Scan for the cell matching the given text and deliver its [x, y] coordinate at center. 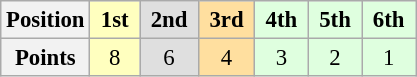
2 [335, 58]
5th [335, 20]
3rd [226, 20]
Points [46, 58]
6th [389, 20]
3 [282, 58]
1st [115, 20]
2nd [170, 20]
1 [389, 58]
8 [115, 58]
6 [170, 58]
Position [46, 20]
4th [282, 20]
4 [226, 58]
